Detect which cell encompasses the target text, then output its [x, y] center coordinate. 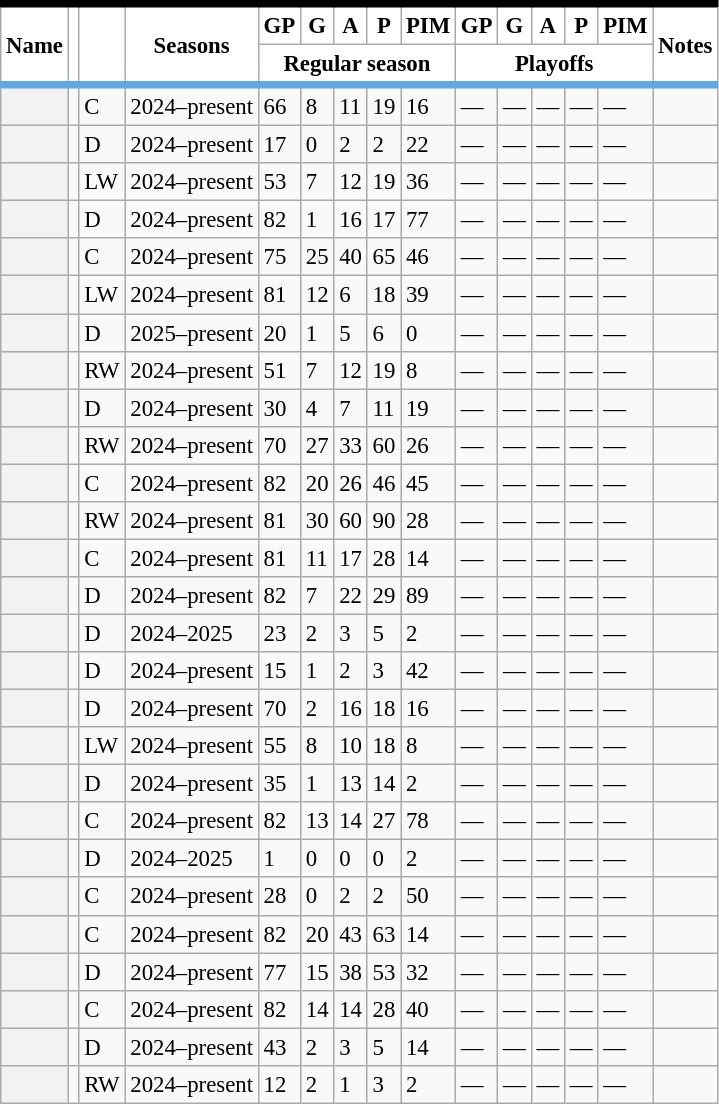
25 [318, 257]
51 [279, 370]
Notes [686, 44]
10 [350, 746]
65 [384, 257]
Seasons [192, 44]
29 [384, 596]
50 [428, 897]
36 [428, 182]
75 [279, 257]
39 [428, 295]
33 [350, 445]
35 [279, 784]
2025–present [192, 333]
66 [279, 106]
32 [428, 972]
38 [350, 972]
Name [35, 44]
4 [318, 408]
Regular season [356, 66]
89 [428, 596]
45 [428, 483]
78 [428, 821]
63 [384, 934]
Playoffs [554, 66]
23 [279, 633]
90 [384, 521]
55 [279, 746]
42 [428, 671]
